Search for the cell housing the specified text and yield its [x, y] center coordinate. 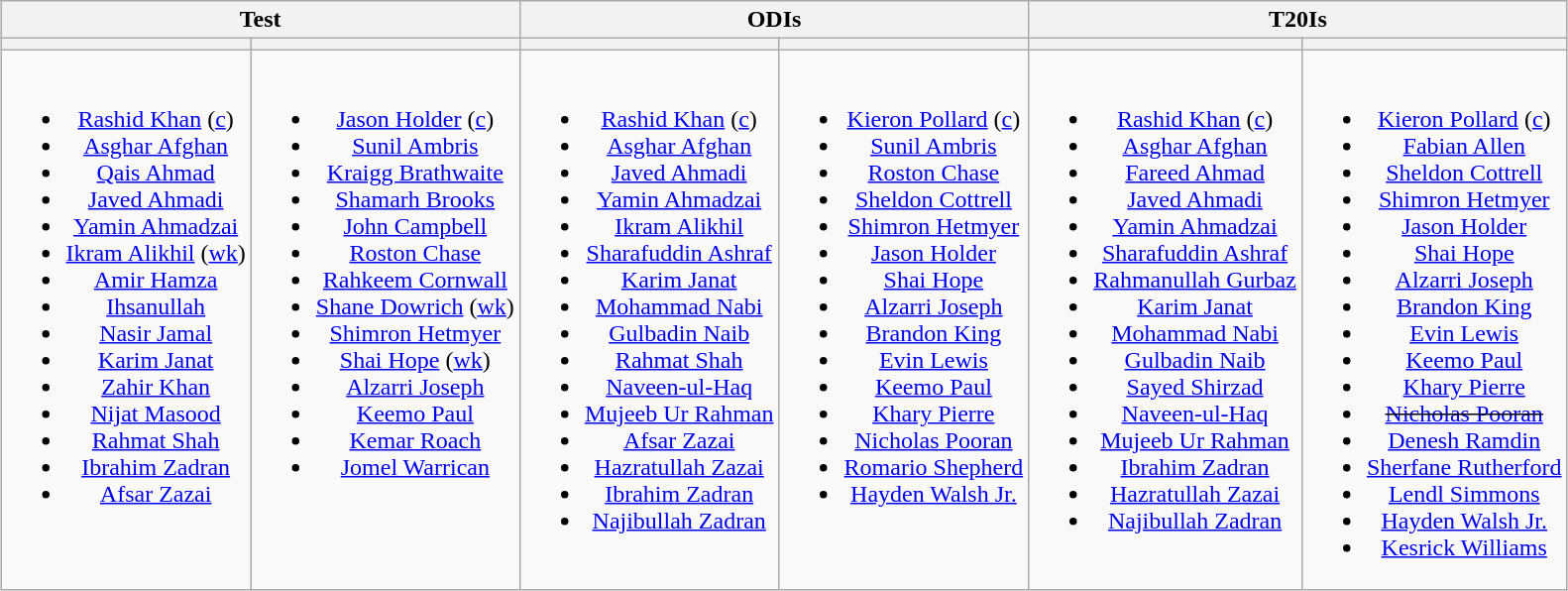
ODIs [773, 20]
Test [260, 20]
T20Is [1298, 20]
